Pinpoint the cell where the given text exists, returning its (X, Y) midpoint coordinate. 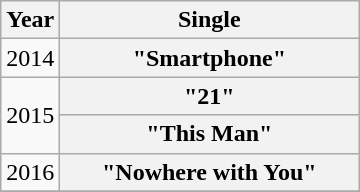
2015 (30, 115)
"Nowhere with You" (210, 172)
2016 (30, 172)
Single (210, 20)
"Smartphone" (210, 58)
"21" (210, 96)
"This Man" (210, 134)
Year (30, 20)
2014 (30, 58)
